Provide the (x, y) coordinate of the cell's center where the given text is located.  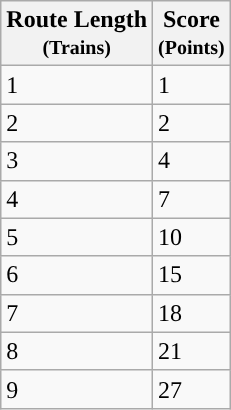
15 (192, 275)
9 (77, 389)
8 (77, 351)
5 (77, 237)
21 (192, 351)
10 (192, 237)
18 (192, 313)
Route Length(Trains) (77, 34)
3 (77, 161)
27 (192, 389)
6 (77, 275)
Score(Points) (192, 34)
